Determine the [x, y] coordinate at the center of the cell enclosing the given text.  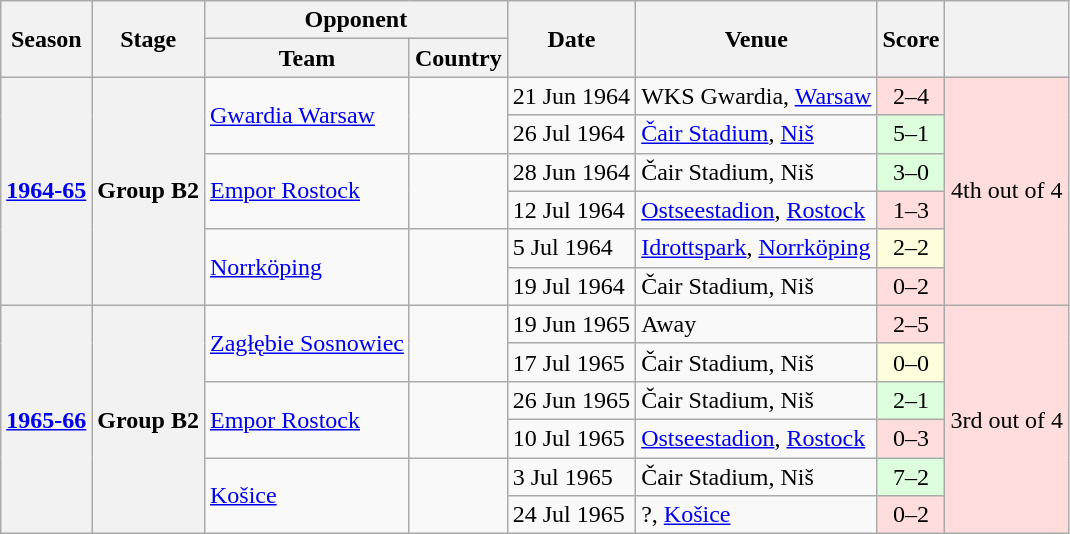
5–1 [911, 134]
1965-66 [46, 419]
3–0 [911, 172]
26 Jun 1965 [571, 400]
12 Jul 1964 [571, 210]
21 Jun 1964 [571, 96]
28 Jun 1964 [571, 172]
Away [756, 324]
7–2 [911, 477]
Venue [756, 39]
1–3 [911, 210]
3 Jul 1965 [571, 477]
Score [911, 39]
10 Jul 1965 [571, 438]
4th out of 4 [1007, 191]
2–1 [911, 400]
24 Jul 1965 [571, 515]
2–2 [911, 248]
1964-65 [46, 191]
2–5 [911, 324]
WKS Gwardia, Warsaw [756, 96]
Norrköping [306, 267]
Gwardia Warsaw [306, 115]
Country [458, 58]
5 Jul 1964 [571, 248]
Season [46, 39]
Team [306, 58]
Opponent [356, 20]
?, Košice [756, 515]
Date [571, 39]
Zagłębie Sosnowiec [306, 343]
Stage [148, 39]
19 Jul 1964 [571, 286]
2–4 [911, 96]
17 Jul 1965 [571, 362]
0–0 [911, 362]
26 Jul 1964 [571, 134]
0–3 [911, 438]
Košice [306, 496]
3rd out of 4 [1007, 419]
19 Jun 1965 [571, 324]
Idrottspark, Norrköping [756, 248]
